Pinpoint the cell where the given text exists, returning its (x, y) midpoint coordinate. 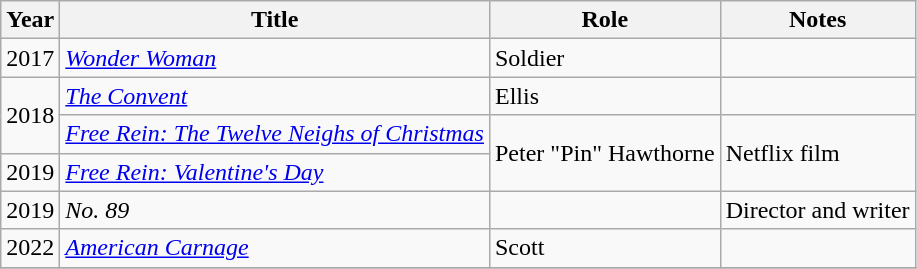
2022 (30, 248)
Scott (604, 248)
Free Rein: The Twelve Neighs of Christmas (275, 134)
Title (275, 20)
Director and writer (818, 210)
Soldier (604, 58)
No. 89 (275, 210)
The Convent (275, 96)
Free Rein: Valentine's Day (275, 172)
Year (30, 20)
Wonder Woman (275, 58)
Peter "Pin" Hawthorne (604, 153)
Ellis (604, 96)
American Carnage (275, 248)
Netflix film (818, 153)
2018 (30, 115)
Role (604, 20)
2017 (30, 58)
Notes (818, 20)
